Provide the [x, y] coordinate of the cell's center where the given text is located.  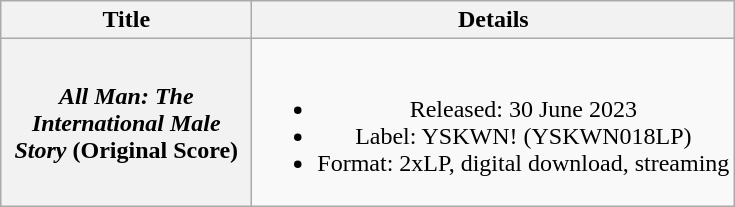
All Man: The International Male Story (Original Score) [126, 122]
Title [126, 20]
Details [494, 20]
Released: 30 June 2023Label: YSKWN! (YSKWN018LP)Format: 2xLP, digital download, streaming [494, 122]
